Pinpoint the cell where the given text exists, returning its [x, y] midpoint coordinate. 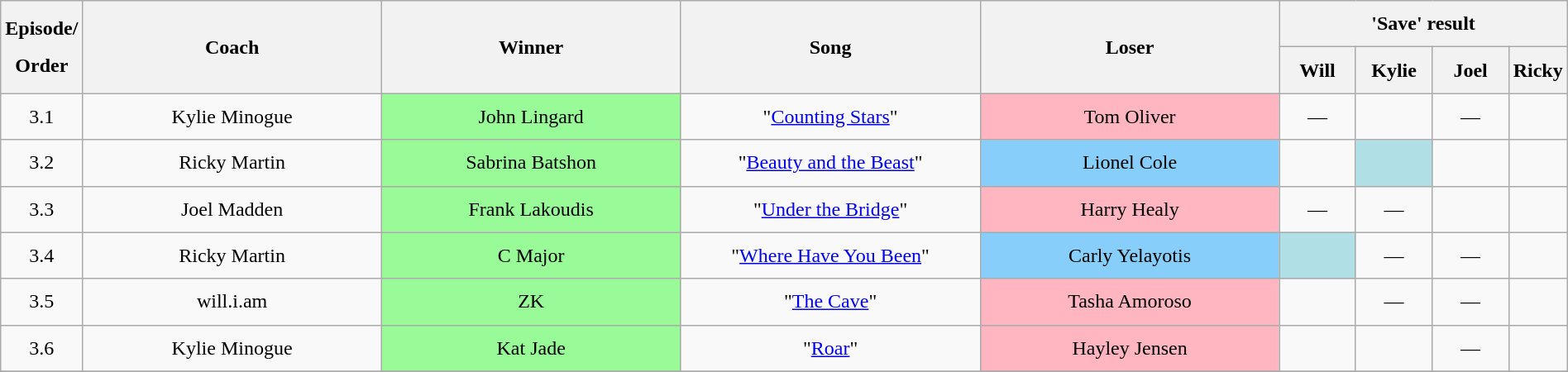
Song [830, 47]
"Roar" [830, 348]
Kylie [1394, 70]
Sabrina Batshon [531, 163]
Ricky [1538, 70]
Episode/Order [41, 47]
3.6 [41, 348]
Tom Oliver [1130, 117]
"Where Have You Been" [830, 255]
Hayley Jensen [1130, 348]
Loser [1130, 47]
3.5 [41, 302]
will.i.am [232, 302]
'Save' result [1423, 24]
ZK [531, 302]
Tasha Amoroso [1130, 302]
3.3 [41, 209]
3.2 [41, 163]
"Under the Bridge" [830, 209]
Will [1317, 70]
3.4 [41, 255]
Joel [1470, 70]
"The Cave" [830, 302]
Frank Lakoudis [531, 209]
Kat Jade [531, 348]
Carly Yelayotis [1130, 255]
John Lingard [531, 117]
3.1 [41, 117]
Winner [531, 47]
Lionel Cole [1130, 163]
Joel Madden [232, 209]
Harry Healy [1130, 209]
"Counting Stars" [830, 117]
C Major [531, 255]
"Beauty and the Beast" [830, 163]
Coach [232, 47]
